Pinpoint the cell where the given text exists, returning its [x, y] midpoint coordinate. 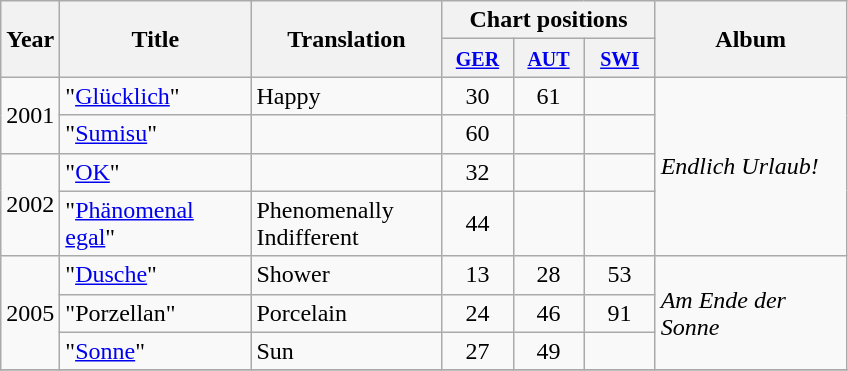
"OK" [156, 172]
46 [548, 313]
53 [620, 275]
2005 [30, 313]
"Dusche" [156, 275]
49 [548, 351]
24 [478, 313]
GER [478, 58]
2002 [30, 204]
28 [548, 275]
Chart positions [548, 20]
91 [620, 313]
"Phänomenal egal" [156, 224]
27 [478, 351]
Sun [346, 351]
Am Ende der Sonne [750, 313]
44 [478, 224]
Shower [346, 275]
"Sumisu" [156, 134]
Phenomenally Indifferent [346, 224]
30 [478, 96]
Happy [346, 96]
61 [548, 96]
13 [478, 275]
Translation [346, 39]
AUT [548, 58]
"Porzellan" [156, 313]
2001 [30, 115]
Endlich Urlaub! [750, 166]
32 [478, 172]
"Sonne" [156, 351]
SWI [620, 58]
Year [30, 39]
"Glücklich" [156, 96]
Porcelain [346, 313]
Album [750, 39]
60 [478, 134]
Title [156, 39]
